Scan for the cell matching the given text and deliver its [x, y] coordinate at center. 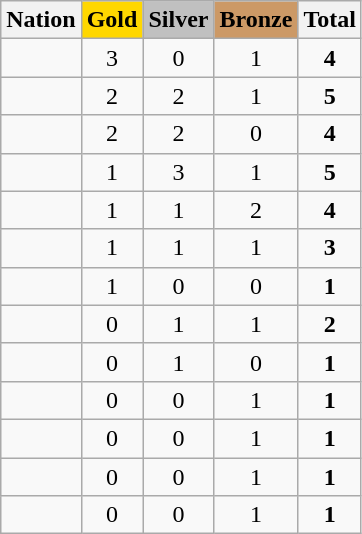
Silver [178, 20]
Nation [41, 20]
Bronze [256, 20]
Gold [112, 20]
Total [330, 20]
